Pinpoint the cell where the given text exists, returning its [X, Y] midpoint coordinate. 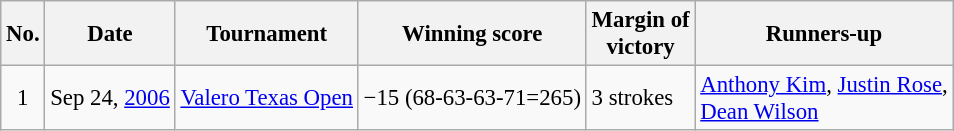
−15 (68-63-63-71=265) [472, 98]
3 strokes [640, 98]
Winning score [472, 34]
Anthony Kim, Justin Rose, Dean Wilson [824, 98]
Sep 24, 2006 [110, 98]
Valero Texas Open [266, 98]
Runners-up [824, 34]
Margin ofvictory [640, 34]
Date [110, 34]
No. [23, 34]
Tournament [266, 34]
1 [23, 98]
